Search for the cell housing the specified text and yield its [X, Y] center coordinate. 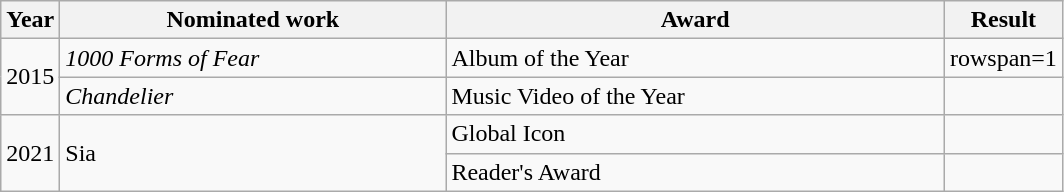
Album of the Year [696, 58]
Sia [253, 153]
rowspan=1 [1003, 58]
Nominated work [253, 20]
Chandelier [253, 96]
1000 Forms of Fear [253, 58]
Year [30, 20]
2015 [30, 77]
Award [696, 20]
2021 [30, 153]
Result [1003, 20]
Reader's Award [696, 172]
Global Icon [696, 134]
Music Video of the Year [696, 96]
